Capture the cell that displays the provided text and extract its [x, y] central coordinate. 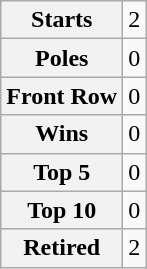
Starts [62, 20]
Top 5 [62, 172]
Retired [62, 248]
Poles [62, 58]
Front Row [62, 96]
Wins [62, 134]
Top 10 [62, 210]
